Find where the given text appears and provide that cell's center as [X, Y] coordinate. 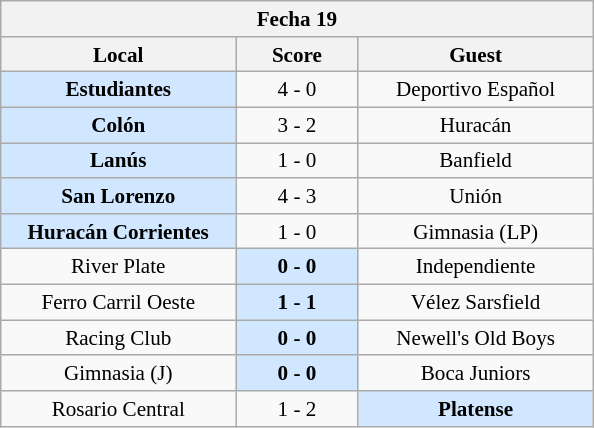
Fecha 19 [297, 18]
Lanús [118, 160]
Huracán Corrientes [118, 230]
1 - 2 [297, 408]
Score [297, 54]
Estudiantes [118, 90]
San Lorenzo [118, 196]
River Plate [118, 266]
Newell's Old Boys [476, 338]
Local [118, 54]
Huracán [476, 124]
Gimnasia (LP) [476, 230]
Ferro Carril Oeste [118, 302]
Unión [476, 196]
Colón [118, 124]
Racing Club [118, 338]
Vélez Sarsfield [476, 302]
Boca Juniors [476, 372]
3 - 2 [297, 124]
1 - 1 [297, 302]
Guest [476, 54]
4 - 3 [297, 196]
4 - 0 [297, 90]
Platense [476, 408]
Rosario Central [118, 408]
Banfield [476, 160]
Deportivo Español [476, 90]
Independiente [476, 266]
Gimnasia (J) [118, 372]
